Provide the (x, y) coordinate of the cell's center where the given text is located.  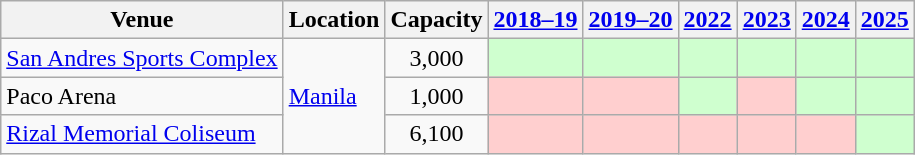
Rizal Memorial Coliseum (142, 134)
2018–19 (536, 20)
1,000 (436, 96)
2023 (766, 20)
Manila (334, 96)
2025 (884, 20)
2019–20 (630, 20)
Paco Arena (142, 96)
Venue (142, 20)
6,100 (436, 134)
2024 (826, 20)
3,000 (436, 58)
Capacity (436, 20)
Location (334, 20)
San Andres Sports Complex (142, 58)
2022 (708, 20)
